Identify which cell holds the provided text, then report its (X, Y) central coordinate. 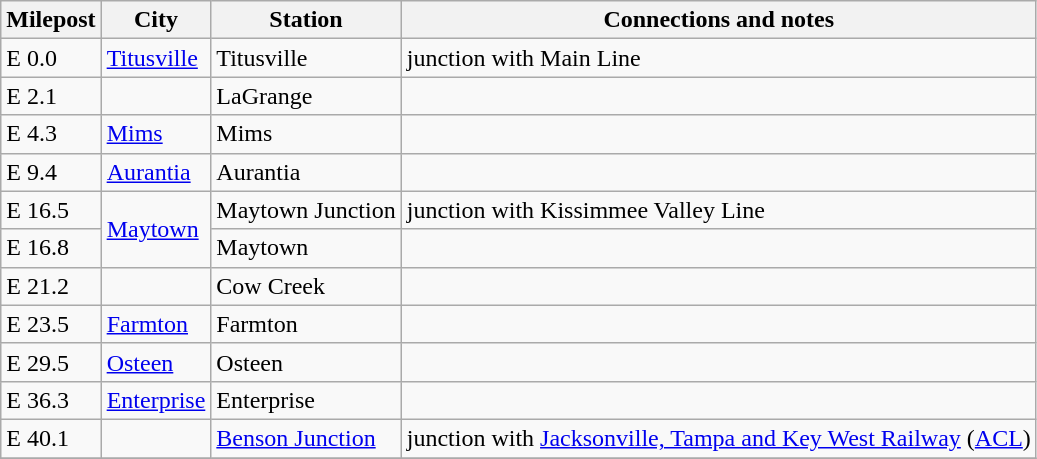
E 29.5 (51, 362)
E 40.1 (51, 438)
E 21.2 (51, 286)
E 0.0 (51, 58)
LaGrange (306, 96)
E 2.1 (51, 96)
junction with Jacksonville, Tampa and Key West Railway (ACL) (718, 438)
E 4.3 (51, 134)
Benson Junction (306, 438)
E 36.3 (51, 400)
junction with Kissimmee Valley Line (718, 210)
E 9.4 (51, 172)
Maytown Junction (306, 210)
Milepost (51, 20)
E 16.5 (51, 210)
E 16.8 (51, 248)
E 23.5 (51, 324)
City (156, 20)
junction with Main Line (718, 58)
Cow Creek (306, 286)
Connections and notes (718, 20)
Station (306, 20)
